Pinpoint the cell where the given text exists, returning its [x, y] midpoint coordinate. 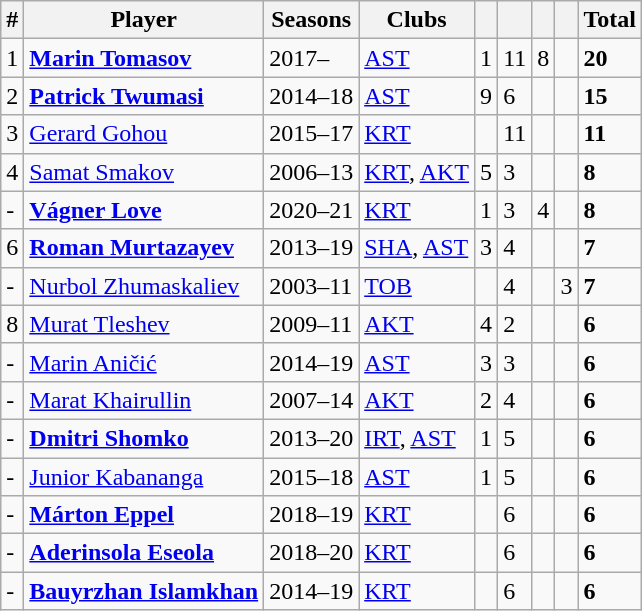
2015–17 [312, 134]
TOB [417, 286]
Marin Aničić [144, 362]
Marat Khairullin [144, 400]
9 [486, 96]
Márton Eppel [144, 515]
2013–20 [312, 438]
2018–20 [312, 553]
2013–19 [312, 248]
# [12, 20]
2003–11 [312, 286]
Clubs [417, 20]
Aderinsola Eseola [144, 553]
Nurbol Zhumaskaliev [144, 286]
Seasons [312, 20]
Total [610, 20]
Dmitri Shomko [144, 438]
Patrick Twumasi [144, 96]
2020–21 [312, 210]
15 [610, 96]
2006–13 [312, 172]
20 [610, 58]
Bauyrzhan Islamkhan [144, 591]
Samat Smakov [144, 172]
2015–18 [312, 477]
2007–14 [312, 400]
Murat Tleshev [144, 324]
Player [144, 20]
Roman Murtazayev [144, 248]
Gerard Gohou [144, 134]
KRT, AKT [417, 172]
2014–18 [312, 96]
SHA, AST [417, 248]
Vágner Love [144, 210]
IRT, AST [417, 438]
2018–19 [312, 515]
2017– [312, 58]
Junior Kabananga [144, 477]
Marin Tomasov [144, 58]
2009–11 [312, 324]
